From the cell containing the given text, extract its center point as (X, Y) coordinate. 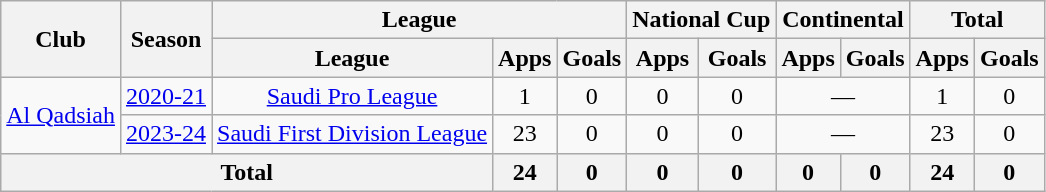
Saudi First Division League (352, 134)
Club (61, 39)
Saudi Pro League (352, 96)
Season (166, 39)
Continental (843, 20)
2020-21 (166, 96)
Al Qadsiah (61, 115)
2023-24 (166, 134)
National Cup (702, 20)
